For the text-containing cell, return its midpoint in (X, Y) coordinate format. 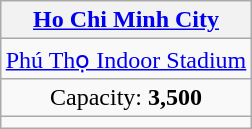
Capacity: 3,500 (126, 97)
Phú Thọ Indoor Stadium (126, 59)
Ho Chi Minh City (126, 20)
